Identify which cell holds the provided text, then report its [x, y] central coordinate. 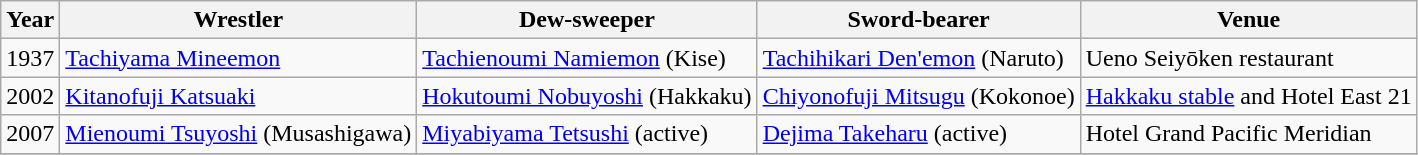
Tachienoumi Namiemon (Kise) [587, 58]
Tachiyama Mineemon [238, 58]
2007 [30, 134]
Mienoumi Tsuyoshi (Musashigawa) [238, 134]
Hotel Grand Pacific Meridian [1248, 134]
Wrestler [238, 20]
Miyabiyama Tetsushi (active) [587, 134]
Ueno Seiyōken restaurant [1248, 58]
Dejima Takeharu (active) [918, 134]
2002 [30, 96]
1937 [30, 58]
Sword-bearer [918, 20]
Kitanofuji Katsuaki [238, 96]
Chiyonofuji Mitsugu (Kokonoe) [918, 96]
Tachihikari Den'emon (Naruto) [918, 58]
Hakkaku stable and Hotel East 21 [1248, 96]
Venue [1248, 20]
Hokutoumi Nobuyoshi (Hakkaku) [587, 96]
Dew-sweeper [587, 20]
Year [30, 20]
